From the cell containing the given text, extract its center point as [X, Y] coordinate. 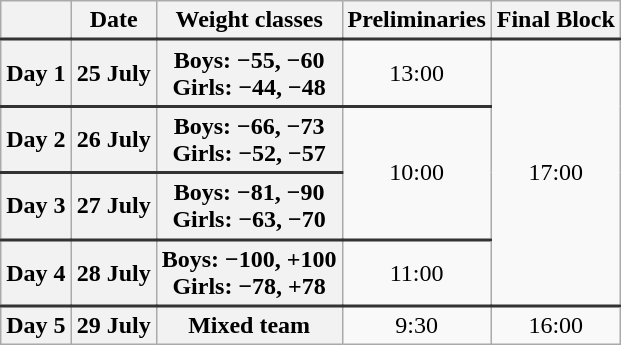
Day 5 [36, 326]
Mixed team [249, 326]
13:00 [416, 74]
9:30 [416, 326]
Final Block [556, 20]
Day 3 [36, 206]
Date [114, 20]
Day 2 [36, 140]
10:00 [416, 172]
16:00 [556, 326]
Day 4 [36, 272]
Day 1 [36, 74]
Boys: −66, −73 Girls: −52, −57 [249, 140]
27 July [114, 206]
Preliminaries [416, 20]
Boys: −81, −90 Girls: −63, −70 [249, 206]
Weight classes [249, 20]
Boys: −100, +100 Girls: −78, +78 [249, 272]
29 July [114, 326]
28 July [114, 272]
26 July [114, 140]
17:00 [556, 173]
11:00 [416, 272]
25 July [114, 74]
Boys: −55, −60 Girls: −44, −48 [249, 74]
